Detect which cell encompasses the target text, then output its [x, y] center coordinate. 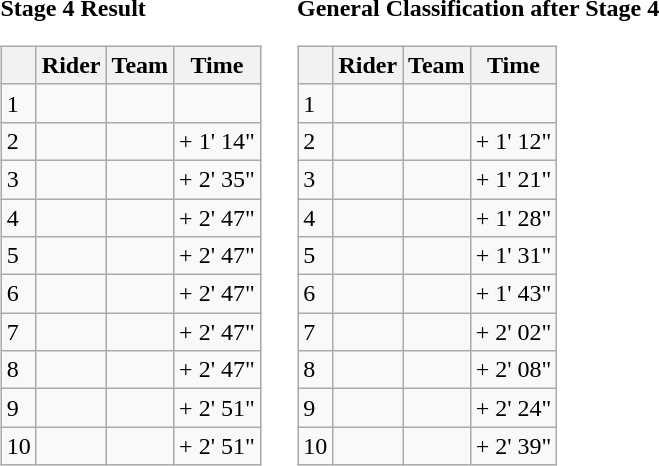
+ 1' 12" [514, 141]
+ 2' 35" [218, 179]
+ 2' 39" [514, 446]
+ 2' 08" [514, 370]
+ 1' 43" [514, 294]
+ 1' 31" [514, 256]
+ 2' 02" [514, 332]
+ 1' 21" [514, 179]
+ 2' 24" [514, 408]
+ 1' 14" [218, 141]
+ 1' 28" [514, 217]
